Detect which cell encompasses the target text, then output its [X, Y] center coordinate. 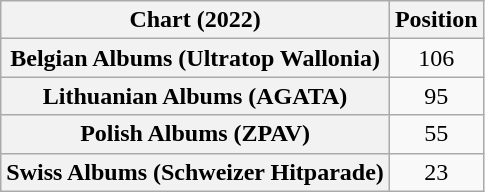
Chart (2022) [196, 20]
23 [436, 172]
Belgian Albums (Ultratop Wallonia) [196, 58]
Position [436, 20]
Swiss Albums (Schweizer Hitparade) [196, 172]
Polish Albums (ZPAV) [196, 134]
55 [436, 134]
106 [436, 58]
Lithuanian Albums (AGATA) [196, 96]
95 [436, 96]
